Scan for the cell matching the given text and deliver its (x, y) coordinate at center. 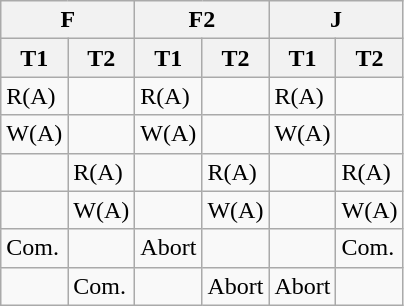
F (68, 20)
J (336, 20)
F2 (202, 20)
